Return the (x, y) coordinate for the center point of the cell that contains the specified text.  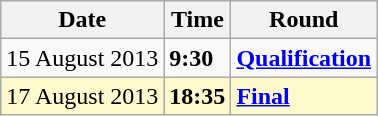
Round (304, 20)
Time (198, 20)
18:35 (198, 96)
Date (82, 20)
Final (304, 96)
15 August 2013 (82, 58)
17 August 2013 (82, 96)
9:30 (198, 58)
Qualification (304, 58)
